Detect which cell encompasses the target text, then output its (x, y) center coordinate. 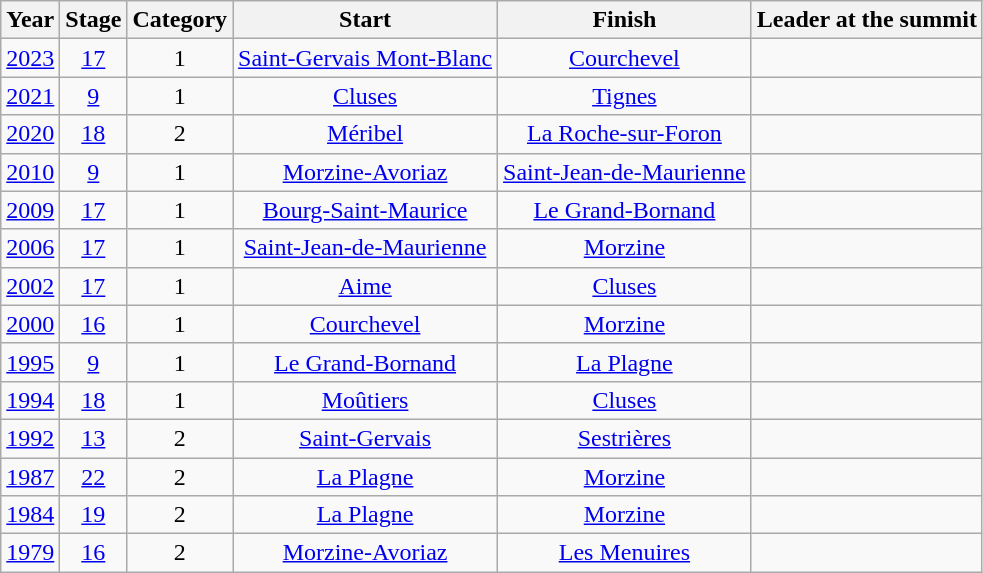
Start (366, 20)
2006 (30, 248)
22 (94, 477)
Bourg-Saint-Maurice (366, 210)
Les Menuires (625, 553)
Moûtiers (366, 400)
2023 (30, 58)
2010 (30, 172)
Aime (366, 286)
1994 (30, 400)
2020 (30, 134)
19 (94, 515)
Saint-Gervais (366, 438)
Tignes (625, 96)
Category (180, 20)
13 (94, 438)
Saint-Gervais Mont-Blanc (366, 58)
2009 (30, 210)
1995 (30, 362)
Finish (625, 20)
Sestrières (625, 438)
Stage (94, 20)
1979 (30, 553)
La Roche-sur-Foron (625, 134)
1984 (30, 515)
Leader at the summit (866, 20)
2021 (30, 96)
Year (30, 20)
1992 (30, 438)
2002 (30, 286)
2000 (30, 324)
Méribel (366, 134)
1987 (30, 477)
